Return the (X, Y) coordinate for the center point of the cell that contains the specified text.  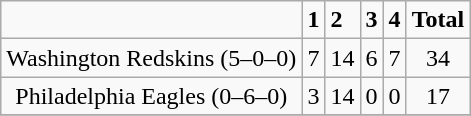
Washington Redskins (5–0–0) (152, 58)
Total (438, 20)
2 (342, 20)
6 (372, 58)
4 (394, 20)
17 (438, 96)
Philadelphia Eagles (0–6–0) (152, 96)
34 (438, 58)
1 (314, 20)
